Detect which cell encompasses the target text, then output its (X, Y) center coordinate. 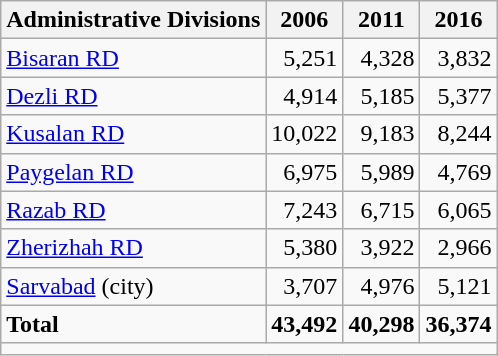
Total (134, 324)
Dezli RD (134, 96)
2006 (304, 20)
10,022 (304, 134)
4,769 (458, 172)
3,832 (458, 58)
43,492 (304, 324)
6,975 (304, 172)
Razab RD (134, 210)
3,707 (304, 286)
4,914 (304, 96)
6,065 (458, 210)
2011 (382, 20)
Kusalan RD (134, 134)
7,243 (304, 210)
Paygelan RD (134, 172)
Administrative Divisions (134, 20)
Bisaran RD (134, 58)
5,989 (382, 172)
8,244 (458, 134)
2016 (458, 20)
Sarvabad (city) (134, 286)
4,976 (382, 286)
6,715 (382, 210)
5,251 (304, 58)
5,380 (304, 248)
40,298 (382, 324)
4,328 (382, 58)
Zherizhah RD (134, 248)
5,185 (382, 96)
36,374 (458, 324)
2,966 (458, 248)
5,121 (458, 286)
9,183 (382, 134)
5,377 (458, 96)
3,922 (382, 248)
